Return the (X, Y) coordinate for the center point of the cell that contains the specified text.  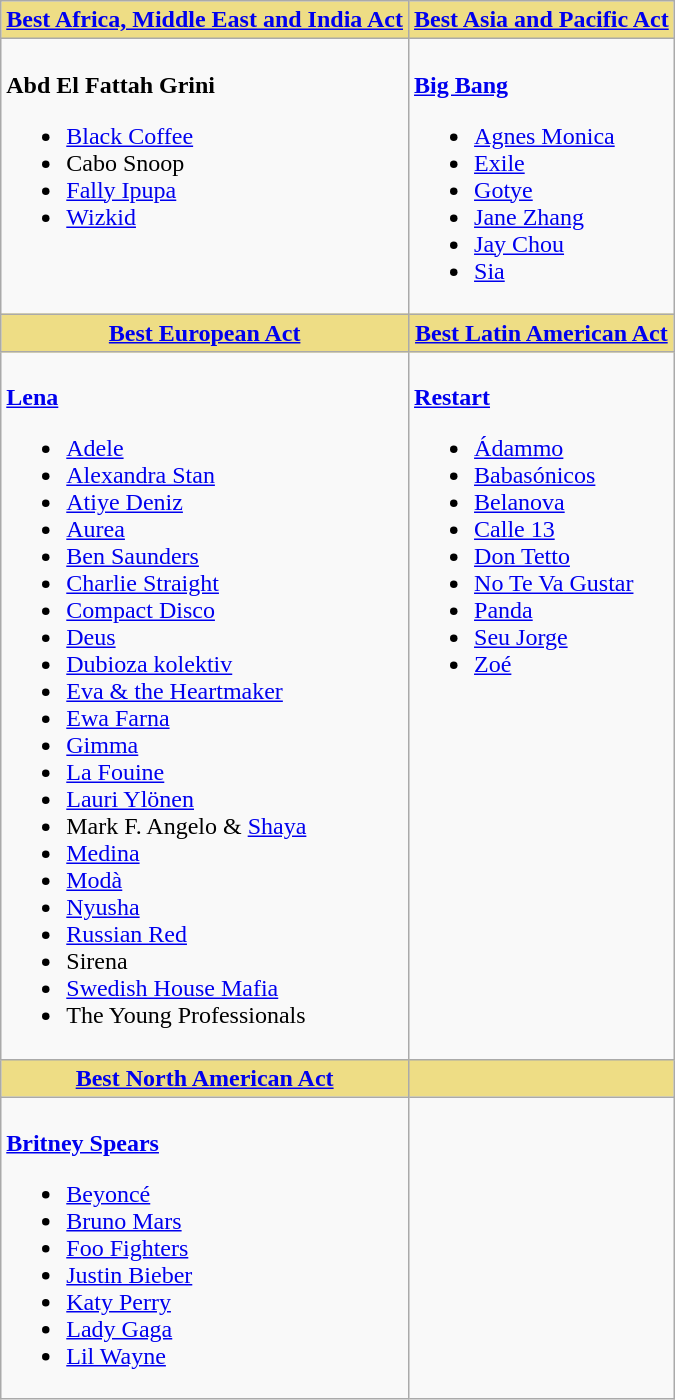
Big BangAgnes MonicaExileGotyeJane ZhangJay ChouSia (542, 176)
Britney SpearsBeyoncéBruno MarsFoo FightersJustin BieberKaty PerryLady GagaLil Wayne (205, 1248)
Best North American Act (205, 1078)
Best Latin American Act (542, 333)
RestartÁdammoBabasónicosBelanovaCalle 13Don TettoNo Te Va GustarPandaSeu JorgeZoé (542, 706)
Best European Act (205, 333)
Best Africa, Middle East and India Act (205, 20)
Abd El Fattah GriniBlack CoffeeCabo SnoopFally IpupaWizkid (205, 176)
Best Asia and Pacific Act (542, 20)
